Search for the cell housing the specified text and yield its [x, y] center coordinate. 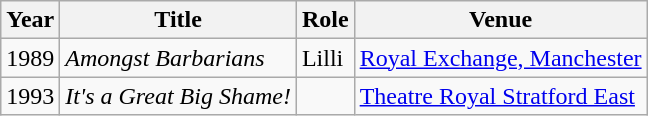
It's a Great Big Shame! [178, 96]
Theatre Royal Stratford East [500, 96]
Title [178, 20]
Lilli [325, 58]
Amongst Barbarians [178, 58]
Venue [500, 20]
1993 [30, 96]
Royal Exchange, Manchester [500, 58]
Year [30, 20]
1989 [30, 58]
Role [325, 20]
